Search for the cell housing the specified text and yield its [x, y] center coordinate. 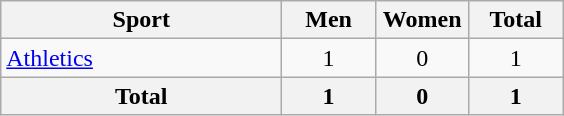
Men [329, 20]
Sport [142, 20]
Athletics [142, 58]
Women [422, 20]
